For the text-containing cell, return its midpoint in (X, Y) coordinate format. 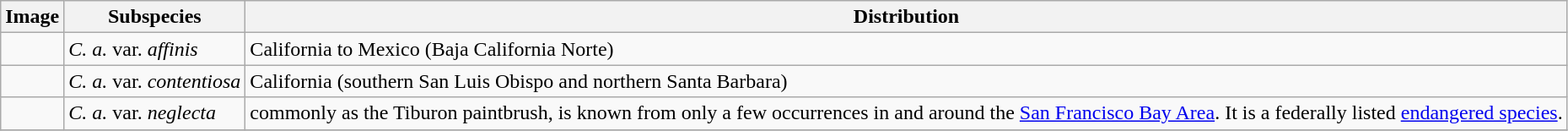
Image (32, 17)
C. a. var. contentiosa (155, 81)
C. a. var. affinis (155, 49)
C. a. var. neglecta (155, 113)
Subspecies (155, 17)
California to Mexico (Baja California Norte) (906, 49)
Distribution (906, 17)
California (southern San Luis Obispo and northern Santa Barbara) (906, 81)
